Find where the given text appears and provide that cell's center as [x, y] coordinate. 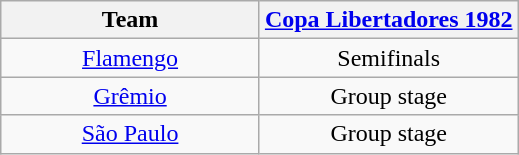
Grêmio [130, 96]
Flamengo [130, 58]
São Paulo [130, 134]
Team [130, 20]
Copa Libertadores 1982 [388, 20]
Semifinals [388, 58]
